Provide the [x, y] coordinate of the cell's center where the given text is located.  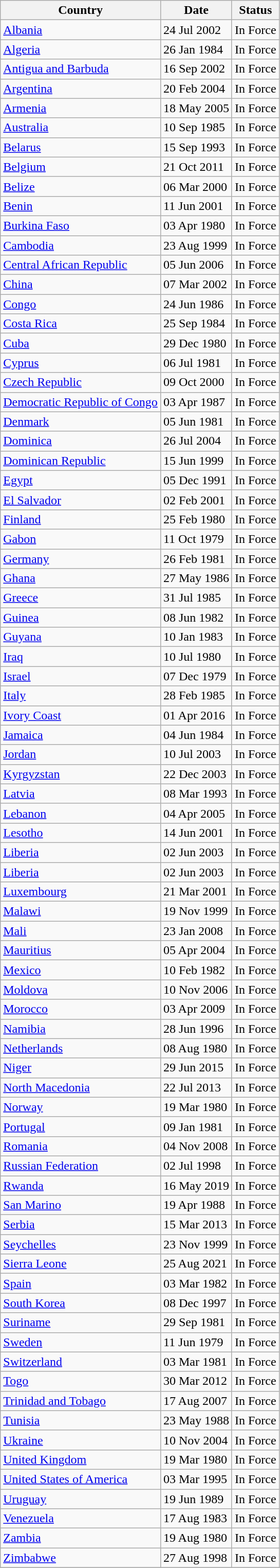
17 Aug 1983 [196, 1519]
Suriname [81, 1323]
Spain [81, 1283]
Romania [81, 1146]
Democratic Republic of Congo [81, 402]
05 Jun 1981 [196, 421]
Kyrgyzstan [81, 774]
21 Oct 2011 [196, 167]
Egypt [81, 480]
10 Jan 1983 [196, 637]
10 Jul 1980 [196, 657]
Cyprus [81, 363]
United Kingdom [81, 1459]
30 Mar 2012 [196, 1381]
09 Oct 2000 [196, 382]
04 Jun 1984 [196, 735]
27 May 1986 [196, 578]
Togo [81, 1381]
Albania [81, 30]
22 Dec 2003 [196, 774]
15 Sep 1993 [196, 147]
19 Nov 1999 [196, 911]
23 Aug 1999 [196, 245]
19 Apr 1988 [196, 1205]
Ghana [81, 578]
10 Nov 2006 [196, 990]
04 Nov 2008 [196, 1146]
16 May 2019 [196, 1185]
03 Apr 1987 [196, 402]
Seychelles [81, 1244]
28 Feb 1985 [196, 696]
Malawi [81, 911]
Russian Federation [81, 1166]
Moldova [81, 990]
01 Apr 2016 [196, 715]
Uruguay [81, 1499]
Sierra Leone [81, 1264]
08 Aug 1980 [196, 1048]
31 Jul 1985 [196, 598]
23 May 1988 [196, 1420]
Guyana [81, 637]
Mauritius [81, 950]
10 Feb 1982 [196, 970]
25 Aug 2021 [196, 1264]
Germany [81, 558]
16 Sep 2002 [196, 69]
Greece [81, 598]
03 Mar 1982 [196, 1283]
11 Jun 1979 [196, 1342]
Jamaica [81, 735]
Dominican Republic [81, 461]
03 Mar 1981 [196, 1362]
10 Sep 1985 [196, 128]
Latvia [81, 794]
Italy [81, 696]
26 Jul 2004 [196, 441]
Iraq [81, 657]
19 Jun 1989 [196, 1499]
29 Sep 1981 [196, 1323]
Netherlands [81, 1048]
Finland [81, 519]
11 Jun 2001 [196, 206]
02 Jul 1998 [196, 1166]
09 Jan 1981 [196, 1126]
Belarus [81, 147]
Denmark [81, 421]
Luxembourg [81, 892]
08 Mar 1993 [196, 794]
Belgium [81, 167]
29 Jun 2015 [196, 1068]
05 Dec 1991 [196, 480]
02 Feb 2001 [196, 500]
Israel [81, 676]
03 Mar 1995 [196, 1479]
05 Apr 2004 [196, 950]
North Macedonia [81, 1087]
Algeria [81, 49]
Switzerland [81, 1362]
Armenia [81, 108]
Benin [81, 206]
Cuba [81, 343]
04 Apr 2005 [196, 813]
18 May 2005 [196, 108]
Mexico [81, 970]
China [81, 285]
14 Jun 2001 [196, 833]
06 Jul 1981 [196, 363]
Belize [81, 186]
Venezuela [81, 1519]
25 Feb 1980 [196, 519]
Ivory Coast [81, 715]
Namibia [81, 1029]
Congo [81, 304]
Australia [81, 128]
Cambodia [81, 245]
10 Jul 2003 [196, 754]
Guinea [81, 618]
07 Dec 1979 [196, 676]
25 Sep 1984 [196, 324]
21 Mar 2001 [196, 892]
Country [81, 10]
24 Jul 2002 [196, 30]
Jordan [81, 754]
Zambia [81, 1538]
San Marino [81, 1205]
22 Jul 2013 [196, 1087]
26 Feb 1981 [196, 558]
15 Mar 2013 [196, 1225]
20 Feb 2004 [196, 89]
Dominica [81, 441]
23 Jan 2008 [196, 931]
Lesotho [81, 833]
Mali [81, 931]
15 Jun 1999 [196, 461]
Burkina Faso [81, 225]
Ukraine [81, 1440]
El Salvador [81, 500]
Argentina [81, 89]
11 Oct 1979 [196, 539]
Central African Republic [81, 265]
Norway [81, 1107]
27 Aug 1998 [196, 1558]
Gabon [81, 539]
Czech Republic [81, 382]
Lebanon [81, 813]
Trinidad and Tobago [81, 1401]
19 Aug 1980 [196, 1538]
Status [255, 10]
Costa Rica [81, 324]
23 Nov 1999 [196, 1244]
03 Apr 1980 [196, 225]
05 Jun 2006 [196, 265]
Niger [81, 1068]
28 Jun 1996 [196, 1029]
06 Mar 2000 [196, 186]
08 Jun 1982 [196, 618]
Portugal [81, 1126]
17 Aug 2007 [196, 1401]
Morocco [81, 1009]
Zimbabwe [81, 1558]
24 Jun 1986 [196, 304]
10 Nov 2004 [196, 1440]
Rwanda [81, 1185]
United States of America [81, 1479]
03 Apr 2009 [196, 1009]
26 Jan 1984 [196, 49]
Sweden [81, 1342]
Tunisia [81, 1420]
South Korea [81, 1303]
Date [196, 10]
07 Mar 2002 [196, 285]
Serbia [81, 1225]
29 Dec 1980 [196, 343]
Antigua and Barbuda [81, 69]
08 Dec 1997 [196, 1303]
